For the text-containing cell, return its midpoint in [x, y] coordinate format. 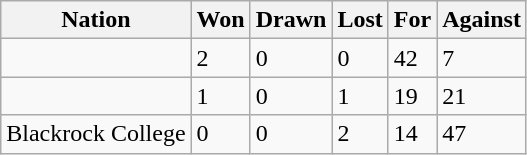
19 [412, 96]
Nation [96, 20]
14 [412, 134]
47 [482, 134]
Won [220, 20]
Against [482, 20]
Blackrock College [96, 134]
Drawn [291, 20]
21 [482, 96]
7 [482, 58]
42 [412, 58]
Lost [360, 20]
For [412, 20]
